For the text-containing cell, return its midpoint in (X, Y) coordinate format. 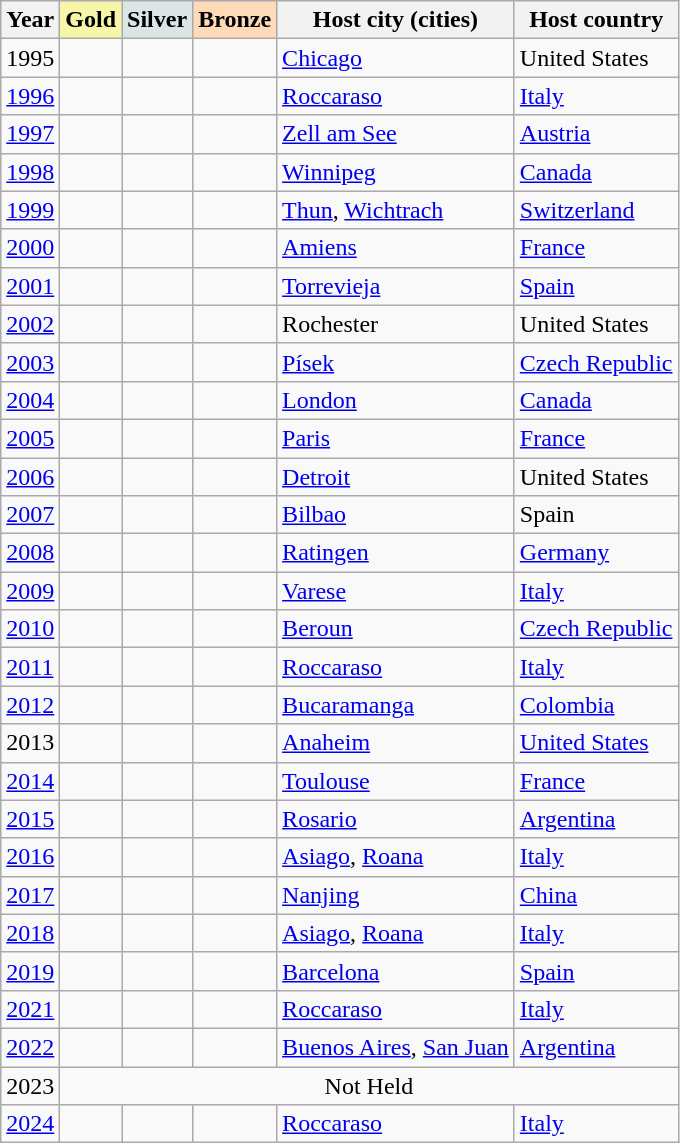
2017 (30, 895)
Bucaramanga (396, 705)
2010 (30, 629)
Bilbao (396, 515)
Germany (596, 553)
Beroun (396, 629)
2008 (30, 553)
1995 (30, 58)
2019 (30, 971)
Host country (596, 20)
2024 (30, 1124)
2009 (30, 591)
2002 (30, 324)
Amiens (396, 248)
Switzerland (596, 210)
2021 (30, 1009)
Thun, Wichtrach (396, 210)
2000 (30, 248)
Winnipeg (396, 172)
Rochester (396, 324)
2005 (30, 438)
2011 (30, 667)
China (596, 895)
Varese (396, 591)
Bronze (235, 20)
2003 (30, 362)
2015 (30, 819)
2012 (30, 705)
Chicago (396, 58)
Detroit (396, 477)
Anaheim (396, 743)
London (396, 400)
1998 (30, 172)
Písek (396, 362)
Zell am See (396, 134)
2004 (30, 400)
Rosario (396, 819)
Austria (596, 134)
2022 (30, 1047)
1996 (30, 96)
Nanjing (396, 895)
Year (30, 20)
2013 (30, 743)
2001 (30, 286)
Torrevieja (396, 286)
Gold (91, 20)
Toulouse (396, 781)
2007 (30, 515)
Paris (396, 438)
Ratingen (396, 553)
2014 (30, 781)
Host city (cities) (396, 20)
2016 (30, 857)
Colombia (596, 705)
2018 (30, 933)
Silver (158, 20)
1997 (30, 134)
Buenos Aires, San Juan (396, 1047)
Barcelona (396, 971)
2006 (30, 477)
Not Held (369, 1085)
2023 (30, 1085)
1999 (30, 210)
